For the text-containing cell, return its midpoint in [x, y] coordinate format. 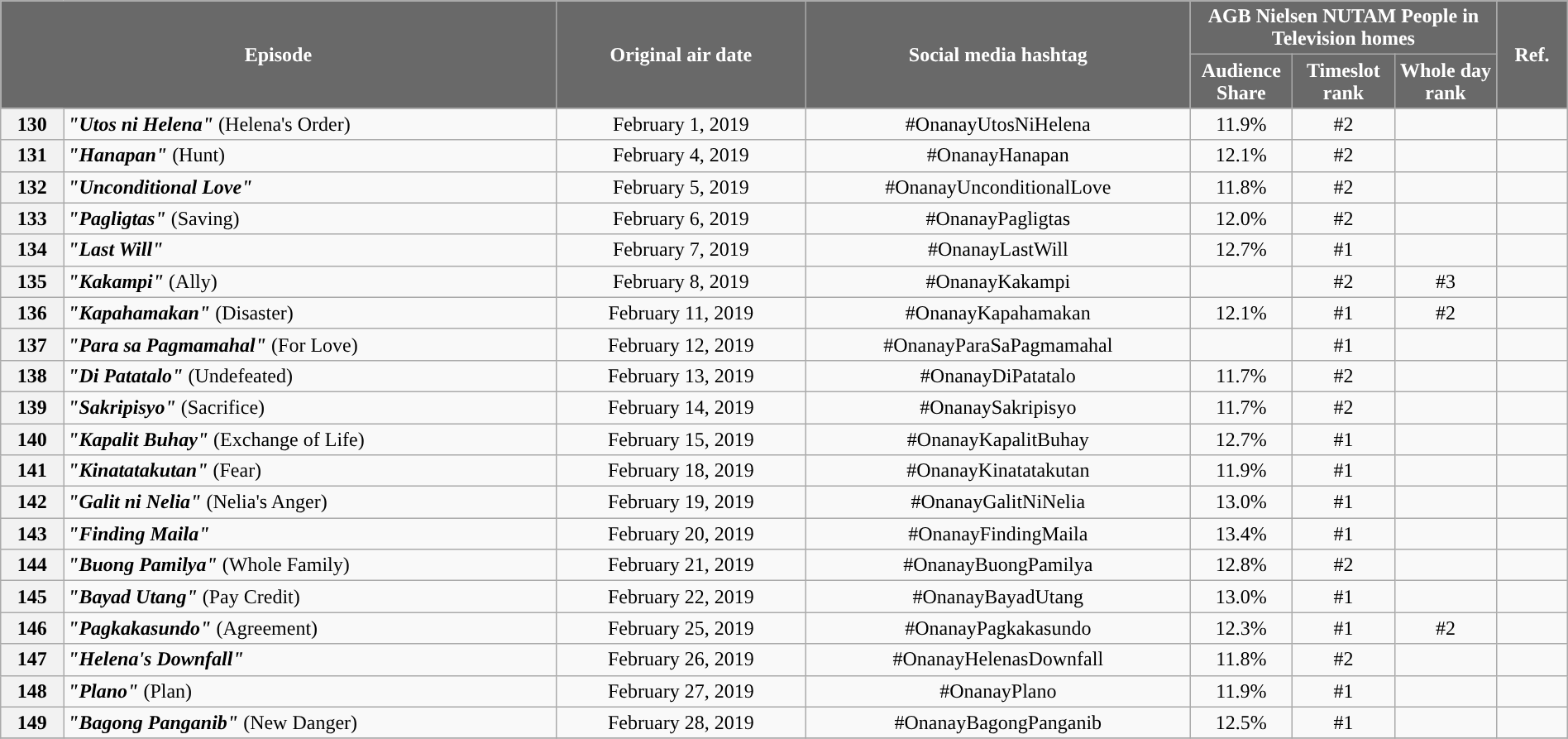
February 4, 2019 [681, 156]
February 11, 2019 [681, 313]
February 22, 2019 [681, 597]
"Di Patatalo" (Undefeated) [310, 376]
Timeslotrank [1344, 81]
#OnanayFindingMaila [999, 534]
#OnanayPagligtas [999, 218]
February 26, 2019 [681, 660]
#OnanayDiPatatalo [999, 376]
"Unconditional Love" [310, 187]
"Helena's Downfall" [310, 660]
149 [32, 722]
#OnanayParaSaPagmamahal [999, 344]
AGB Nielsen NUTAM People in Television homes [1343, 28]
#OnanayHelenasDownfall [999, 660]
"Hanapan" (Hunt) [310, 156]
137 [32, 344]
February 20, 2019 [681, 534]
"Kinatatakutan" (Fear) [310, 471]
142 [32, 502]
#OnanayGalitNiNelia [999, 502]
#OnanaySakripisyo [999, 407]
February 21, 2019 [681, 565]
Original air date [681, 55]
"Galit ni Nelia" (Nelia's Anger) [310, 502]
Audience Share [1241, 81]
February 6, 2019 [681, 218]
February 14, 2019 [681, 407]
February 1, 2019 [681, 124]
Ref. [1532, 55]
"Buong Pamilya" (Whole Family) [310, 565]
#OnanayHanapan [999, 156]
"Para sa Pagmamahal" (For Love) [310, 344]
#OnanayKinatatakutan [999, 471]
#OnanayPlano [999, 691]
February 7, 2019 [681, 250]
148 [32, 691]
139 [32, 407]
133 [32, 218]
#3 [1446, 281]
#OnanayUtosNiHelena [999, 124]
February 28, 2019 [681, 722]
Episode [278, 55]
#OnanayBagongPanganib [999, 722]
"Bayad Utang" (Pay Credit) [310, 597]
#OnanayBuongPamilya [999, 565]
143 [32, 534]
"Sakripisyo" (Sacrifice) [310, 407]
13.4% [1241, 534]
February 8, 2019 [681, 281]
#OnanayKakampi [999, 281]
Social media hashtag [999, 55]
February 19, 2019 [681, 502]
February 27, 2019 [681, 691]
"Kapalit Buhay" (Exchange of Life) [310, 439]
132 [32, 187]
146 [32, 628]
"Utos ni Helena" (Helena's Order) [310, 124]
#OnanayBayadUtang [999, 597]
"Last Will" [310, 250]
#OnanayLastWill [999, 250]
131 [32, 156]
12.8% [1241, 565]
140 [32, 439]
February 5, 2019 [681, 187]
12.3% [1241, 628]
145 [32, 597]
"Kakampi" (Ally) [310, 281]
130 [32, 124]
"Pagligtas" (Saving) [310, 218]
"Bagong Panganib" (New Danger) [310, 722]
"Finding Maila" [310, 534]
February 15, 2019 [681, 439]
Whole dayrank [1446, 81]
February 25, 2019 [681, 628]
12.5% [1241, 722]
134 [32, 250]
12.0% [1241, 218]
February 18, 2019 [681, 471]
144 [32, 565]
"Plano" (Plan) [310, 691]
#OnanayKapalitBuhay [999, 439]
147 [32, 660]
#OnanayPagkakasundo [999, 628]
#OnanayKapahamakan [999, 313]
February 12, 2019 [681, 344]
#OnanayUnconditionalLove [999, 187]
"Kapahamakan" (Disaster) [310, 313]
138 [32, 376]
"Pagkakasundo" (Agreement) [310, 628]
141 [32, 471]
February 13, 2019 [681, 376]
135 [32, 281]
136 [32, 313]
